Extract the (X, Y) coordinate from the center of the cell holding the provided text.  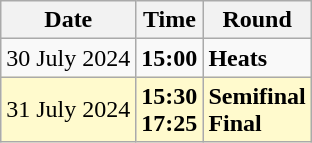
Heats (257, 58)
31 July 2024 (68, 110)
15:00 (170, 58)
30 July 2024 (68, 58)
Time (170, 20)
15:3017:25 (170, 110)
SemifinalFinal (257, 110)
Round (257, 20)
Date (68, 20)
